Find where the given text appears and provide that cell's center as (X, Y) coordinate. 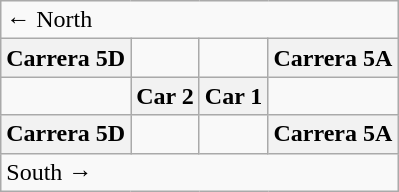
South → (200, 172)
← North (200, 20)
Car 2 (166, 96)
Car 1 (234, 96)
